Output the (X, Y) coordinate of the center of the cell containing the given text.  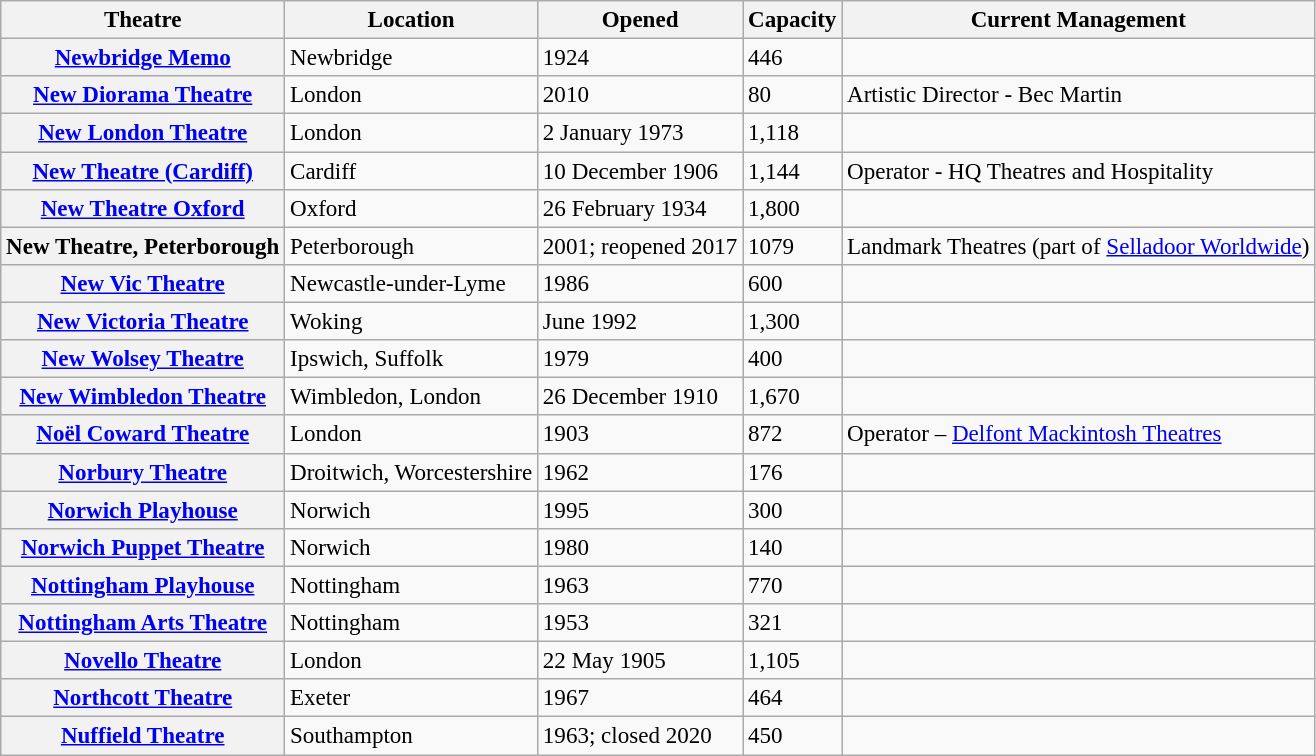
600 (792, 284)
Operator - HQ Theatres and Hospitality (1078, 171)
New Theatre, Peterborough (143, 246)
Oxford (412, 209)
Woking (412, 322)
Southampton (412, 736)
Norbury Theatre (143, 472)
300 (792, 510)
Cardiff (412, 171)
Operator – Delfont Mackintosh Theatres (1078, 435)
400 (792, 359)
Exeter (412, 698)
New Wolsey Theatre (143, 359)
New Diorama Theatre (143, 95)
New Wimbledon Theatre (143, 397)
Location (412, 20)
872 (792, 435)
Current Management (1078, 20)
Nottingham Arts Theatre (143, 623)
Peterborough (412, 246)
Nottingham Playhouse (143, 585)
Capacity (792, 20)
Newbridge (412, 58)
464 (792, 698)
10 December 1906 (640, 171)
450 (792, 736)
1995 (640, 510)
22 May 1905 (640, 661)
Norwich Playhouse (143, 510)
1963 (640, 585)
140 (792, 548)
June 1992 (640, 322)
446 (792, 58)
1924 (640, 58)
Opened (640, 20)
1,800 (792, 209)
Noël Coward Theatre (143, 435)
New Victoria Theatre (143, 322)
1986 (640, 284)
2001; reopened 2017 (640, 246)
New London Theatre (143, 133)
1,105 (792, 661)
Novello Theatre (143, 661)
New Theatre Oxford (143, 209)
1979 (640, 359)
New Vic Theatre (143, 284)
2010 (640, 95)
1967 (640, 698)
Theatre (143, 20)
Newcastle-under-Lyme (412, 284)
26 February 1934 (640, 209)
1,670 (792, 397)
26 December 1910 (640, 397)
Northcott Theatre (143, 698)
176 (792, 472)
2 January 1973 (640, 133)
Newbridge Memo (143, 58)
Droitwich, Worcestershire (412, 472)
80 (792, 95)
1953 (640, 623)
Norwich Puppet Theatre (143, 548)
1980 (640, 548)
1903 (640, 435)
1,118 (792, 133)
Nuffield Theatre (143, 736)
Ipswich, Suffolk (412, 359)
1079 (792, 246)
1,300 (792, 322)
Landmark Theatres (part of Selladoor Worldwide) (1078, 246)
New Theatre (Cardiff) (143, 171)
1,144 (792, 171)
770 (792, 585)
Wimbledon, London (412, 397)
1962 (640, 472)
1963; closed 2020 (640, 736)
321 (792, 623)
Artistic Director - Bec Martin (1078, 95)
